Pinpoint the cell where the given text exists, returning its [x, y] midpoint coordinate. 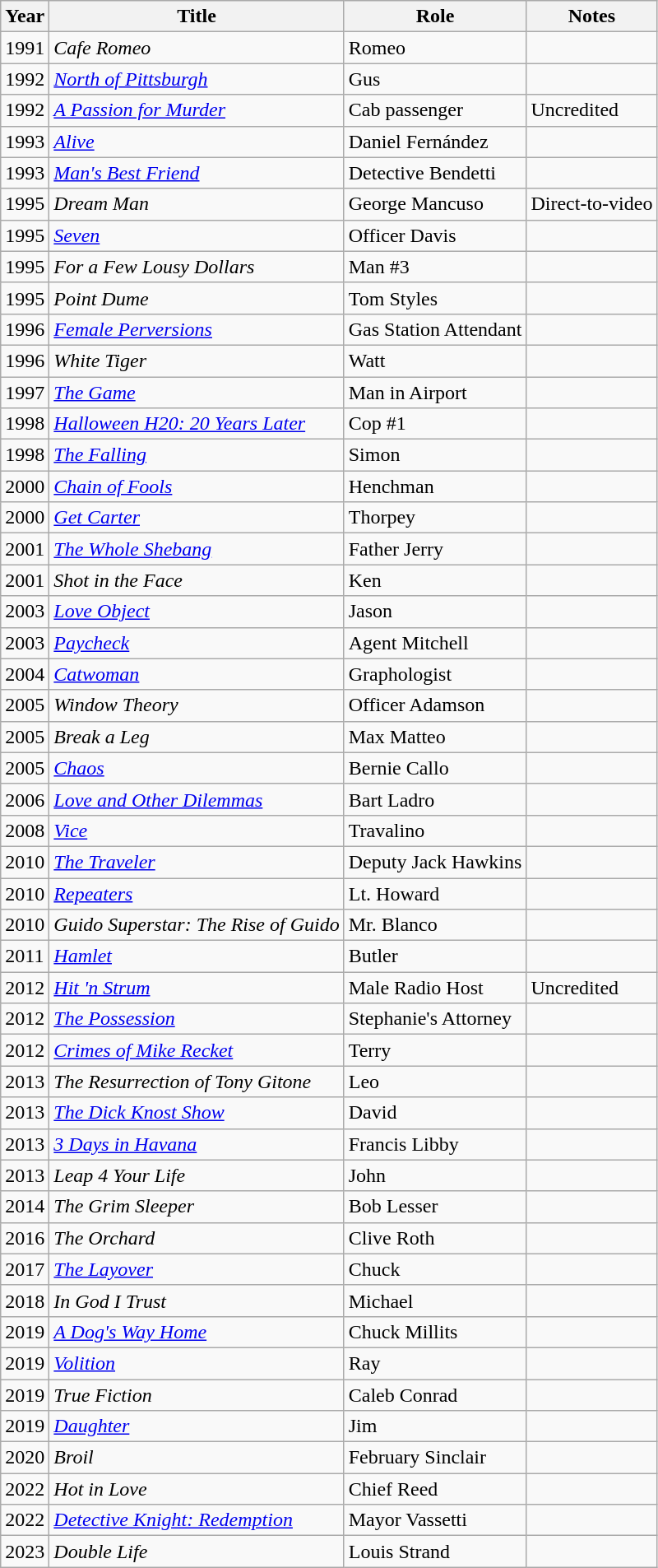
Leap 4 Your Life [197, 1175]
Gus [435, 79]
Lt. Howard [435, 893]
Notes [592, 16]
Mr. Blanco [435, 925]
In God I Trust [197, 1300]
Man's Best Friend [197, 173]
Halloween H20: 20 Years Later [197, 424]
Romeo [435, 48]
Year [25, 16]
Watt [435, 361]
Volition [197, 1363]
Window Theory [197, 705]
Vice [197, 831]
Guido Superstar: The Rise of Guido [197, 925]
True Fiction [197, 1395]
Catwoman [197, 674]
A Passion for Murder [197, 110]
White Tiger [197, 361]
Thorpey [435, 518]
Agent Mitchell [435, 643]
Henchman [435, 486]
Bob Lesser [435, 1207]
Alive [197, 142]
Dream Man [197, 204]
The Whole Shebang [197, 549]
Leo [435, 1082]
The Grim Sleeper [197, 1207]
Chuck [435, 1269]
Point Dume [197, 298]
Chuck Millits [435, 1332]
2023 [25, 1552]
Hot in Love [197, 1489]
Role [435, 16]
Broil [197, 1458]
Direct-to-video [592, 204]
Bart Ladro [435, 799]
Butler [435, 956]
Double Life [197, 1552]
A Dog's Way Home [197, 1332]
Jim [435, 1426]
Detective Knight: Redemption [197, 1520]
Man in Airport [435, 393]
Graphologist [435, 674]
Cafe Romeo [197, 48]
Stephanie's Attorney [435, 1019]
George Mancuso [435, 204]
Male Radio Host [435, 988]
Bernie Callo [435, 768]
Father Jerry [435, 549]
Get Carter [197, 518]
Repeaters [197, 893]
Michael [435, 1300]
The Traveler [197, 862]
The Falling [197, 455]
Paycheck [197, 643]
Daniel Fernández [435, 142]
2014 [25, 1207]
Tom Styles [435, 298]
2011 [25, 956]
David [435, 1113]
2006 [25, 799]
Officer Adamson [435, 705]
2017 [25, 1269]
Caleb Conrad [435, 1395]
Detective Bendetti [435, 173]
Title [197, 16]
Crimes of Mike Recket [197, 1050]
Travalino [435, 831]
The Dick Knost Show [197, 1113]
2008 [25, 831]
Ken [435, 580]
Cop #1 [435, 424]
Hamlet [197, 956]
Clive Roth [435, 1238]
Terry [435, 1050]
Love Object [197, 612]
Jason [435, 612]
February Sinclair [435, 1458]
Mayor Vassetti [435, 1520]
Daughter [197, 1426]
Francis Libby [435, 1144]
3 Days in Havana [197, 1144]
The Orchard [197, 1238]
Louis Strand [435, 1552]
Break a Leg [197, 737]
Hit 'n Strum [197, 988]
Deputy Jack Hawkins [435, 862]
The Game [197, 393]
The Possession [197, 1019]
For a Few Lousy Dollars [197, 267]
Simon [435, 455]
Ray [435, 1363]
Cab passenger [435, 110]
Chief Reed [435, 1489]
Man #3 [435, 267]
Officer Davis [435, 235]
The Layover [197, 1269]
2018 [25, 1300]
Chaos [197, 768]
2016 [25, 1238]
The Resurrection of Tony Gitone [197, 1082]
2020 [25, 1458]
Gas Station Attendant [435, 329]
2004 [25, 674]
John [435, 1175]
1991 [25, 48]
Seven [197, 235]
Chain of Fools [197, 486]
Shot in the Face [197, 580]
Love and Other Dilemmas [197, 799]
Max Matteo [435, 737]
1997 [25, 393]
North of Pittsburgh [197, 79]
Female Perversions [197, 329]
